Pinpoint the cell where the given text exists, returning its [x, y] midpoint coordinate. 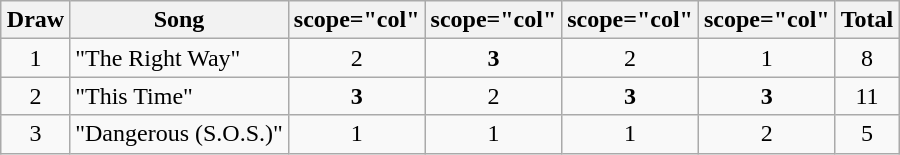
5 [867, 134]
Draw [35, 20]
"This Time" [180, 96]
"The Right Way" [180, 58]
8 [867, 58]
Total [867, 20]
Song [180, 20]
"Dangerous (S.O.S.)" [180, 134]
11 [867, 96]
